Scan for the cell matching the given text and deliver its (X, Y) coordinate at center. 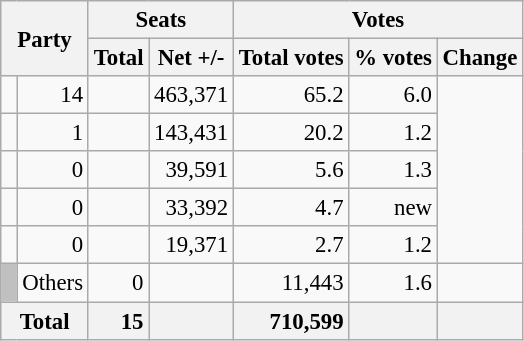
new (393, 208)
Party (45, 38)
Votes (378, 20)
6.0 (393, 95)
Seats (160, 20)
Total votes (290, 58)
20.2 (290, 133)
65.2 (290, 95)
143,431 (192, 133)
710,599 (290, 321)
4.7 (290, 208)
Change (480, 58)
% votes (393, 58)
Others (52, 283)
15 (118, 321)
Net +/- (192, 58)
2.7 (290, 245)
33,392 (192, 208)
1.3 (393, 170)
39,591 (192, 170)
5.6 (290, 170)
14 (52, 95)
11,443 (290, 283)
1.6 (393, 283)
19,371 (192, 245)
463,371 (192, 95)
1 (52, 133)
